Locate the cell with the specified text and output its [x, y] center coordinate. 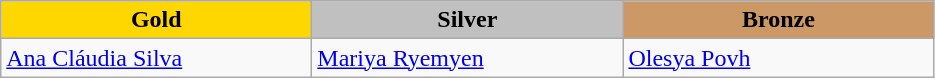
Gold [156, 20]
Mariya Ryemyen [468, 58]
Ana Cláudia Silva [156, 58]
Olesya Povh [778, 58]
Bronze [778, 20]
Silver [468, 20]
